Scan for the cell matching the given text and deliver its [X, Y] coordinate at center. 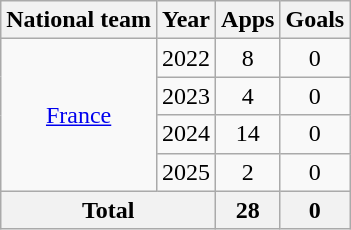
2024 [186, 134]
2025 [186, 172]
4 [248, 96]
Goals [315, 20]
2023 [186, 96]
Total [108, 210]
Apps [248, 20]
Year [186, 20]
National team [79, 20]
8 [248, 58]
28 [248, 210]
14 [248, 134]
France [79, 115]
2022 [186, 58]
2 [248, 172]
